Detect which cell encompasses the target text, then output its (x, y) center coordinate. 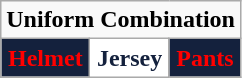
Uniform Combination (121, 20)
Jersey (130, 58)
Helmet (46, 58)
Pants (204, 58)
